Return (X, Y) of the center of cell containing provided text 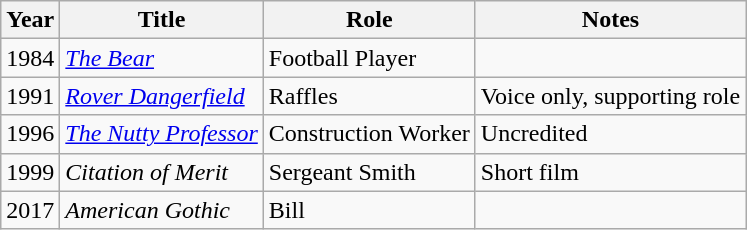
1996 (30, 134)
Notes (610, 20)
The Nutty Professor (162, 134)
1991 (30, 96)
Uncredited (610, 134)
1984 (30, 58)
Citation of Merit (162, 172)
The Bear (162, 58)
Voice only, supporting role (610, 96)
Raffles (369, 96)
Rover Dangerfield (162, 96)
Short film (610, 172)
Role (369, 20)
2017 (30, 210)
1999 (30, 172)
American Gothic (162, 210)
Construction Worker (369, 134)
Sergeant Smith (369, 172)
Bill (369, 210)
Title (162, 20)
Football Player (369, 58)
Year (30, 20)
